Extract the (x, y) coordinate from the center of the cell holding the provided text.  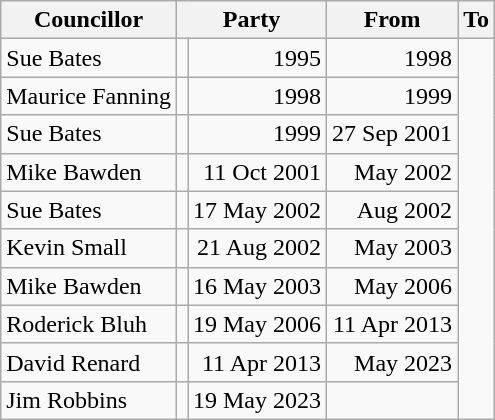
Party (251, 20)
1995 (258, 58)
May 2002 (392, 172)
21 Aug 2002 (258, 248)
Roderick Bluh (89, 324)
Maurice Fanning (89, 96)
Jim Robbins (89, 400)
17 May 2002 (258, 210)
16 May 2003 (258, 286)
11 Oct 2001 (258, 172)
19 May 2006 (258, 324)
19 May 2023 (258, 400)
Councillor (89, 20)
May 2006 (392, 286)
From (392, 20)
Aug 2002 (392, 210)
David Renard (89, 362)
27 Sep 2001 (392, 134)
May 2023 (392, 362)
Kevin Small (89, 248)
May 2003 (392, 248)
To (476, 20)
